Identify which cell holds the provided text, then report its [X, Y] central coordinate. 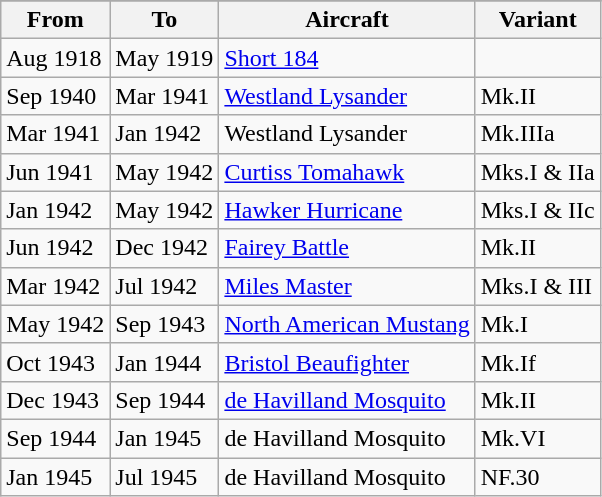
May 1919 [164, 58]
Mk.I [538, 324]
Mk.IIIa [538, 134]
Aug 1918 [56, 58]
Mar 1942 [56, 286]
Jun 1942 [56, 248]
Mks.I & IIc [538, 210]
Sep 1940 [56, 96]
Dec 1942 [164, 248]
Jun 1941 [56, 172]
Jul 1945 [164, 477]
Mks.I & III [538, 286]
From [56, 20]
Jul 1942 [164, 286]
Fairey Battle [347, 248]
Variant [538, 20]
Aircraft [347, 20]
Miles Master [347, 286]
Mk.VI [538, 438]
Mks.I & IIa [538, 172]
Short 184 [347, 58]
Jan 1944 [164, 362]
North American Mustang [347, 324]
Hawker Hurricane [347, 210]
Bristol Beaufighter [347, 362]
NF.30 [538, 477]
Mk.If [538, 362]
Sep 1943 [164, 324]
Curtiss Tomahawk [347, 172]
Dec 1943 [56, 400]
To [164, 20]
Oct 1943 [56, 362]
